Pinpoint the cell where the given text exists, returning its (x, y) midpoint coordinate. 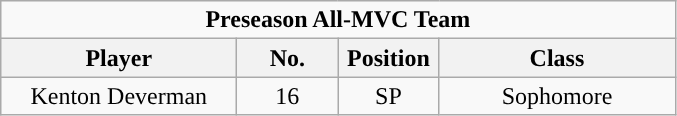
Kenton Deverman (119, 96)
Preseason All-MVC Team (338, 20)
16 (288, 96)
Player (119, 58)
SP (388, 96)
No. (288, 58)
Class (557, 58)
Sophomore (557, 96)
Position (388, 58)
